Identify which cell holds the provided text, then report its [x, y] central coordinate. 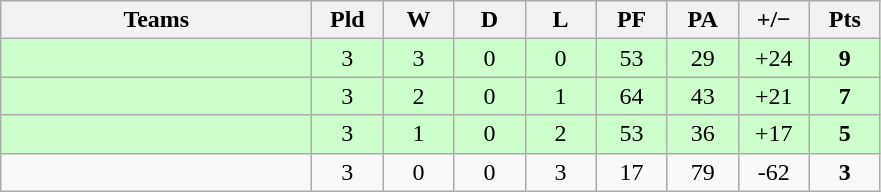
+24 [774, 58]
64 [632, 96]
17 [632, 172]
9 [844, 58]
79 [702, 172]
+/− [774, 20]
L [560, 20]
43 [702, 96]
W [418, 20]
36 [702, 134]
+17 [774, 134]
+21 [774, 96]
5 [844, 134]
Pld [348, 20]
Teams [156, 20]
D [490, 20]
PF [632, 20]
29 [702, 58]
PA [702, 20]
Pts [844, 20]
-62 [774, 172]
7 [844, 96]
